Find where the given text appears and provide that cell's center as (X, Y) coordinate. 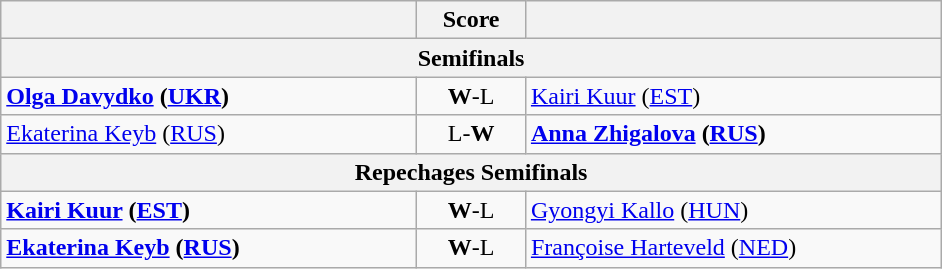
Repechages Semifinals (472, 172)
L-W (472, 134)
Anna Zhigalova (RUS) (733, 134)
Françoise Harteveld (NED) (733, 248)
Olga Davydko (UKR) (209, 96)
Semifinals (472, 58)
Gyongyi Kallo (HUN) (733, 210)
Score (472, 20)
